Scan for the cell matching the given text and deliver its [X, Y] coordinate at center. 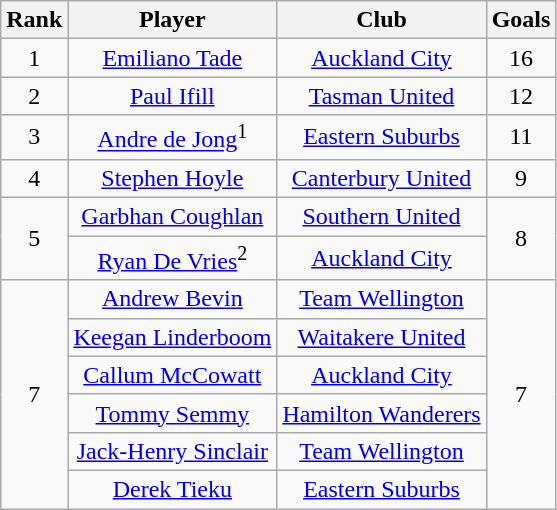
Club [382, 20]
4 [34, 178]
Hamilton Wanderers [382, 413]
Canterbury United [382, 178]
Jack-Henry Sinclair [172, 451]
Player [172, 20]
Keegan Linderboom [172, 337]
Derek Tieku [172, 489]
2 [34, 96]
Andre de Jong1 [172, 138]
5 [34, 240]
1 [34, 58]
Southern United [382, 217]
12 [521, 96]
8 [521, 240]
Garbhan Coughlan [172, 217]
16 [521, 58]
Paul Ifill [172, 96]
9 [521, 178]
Tommy Semmy [172, 413]
Callum McCowatt [172, 375]
Tasman United [382, 96]
Andrew Bevin [172, 299]
Goals [521, 20]
Ryan De Vries2 [172, 258]
11 [521, 138]
3 [34, 138]
Stephen Hoyle [172, 178]
Emiliano Tade [172, 58]
Rank [34, 20]
Waitakere United [382, 337]
